Return the (X, Y) coordinate for the center point of the cell that contains the specified text.  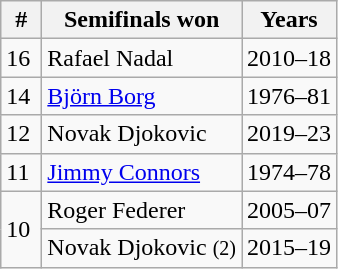
1974–78 (290, 172)
2019–23 (290, 134)
# (22, 20)
2015–19 (290, 248)
Years (290, 20)
Björn Borg (142, 96)
11 (22, 172)
1976–81 (290, 96)
Rafael Nadal (142, 58)
2010–18 (290, 58)
14 (22, 96)
2005–07 (290, 210)
12 (22, 134)
Roger Federer (142, 210)
16 (22, 58)
Jimmy Connors (142, 172)
Novak Djokovic (142, 134)
Novak Djokovic (2) (142, 248)
Semifinals won (142, 20)
10 (22, 229)
